Detect which cell encompasses the target text, then output its [X, Y] center coordinate. 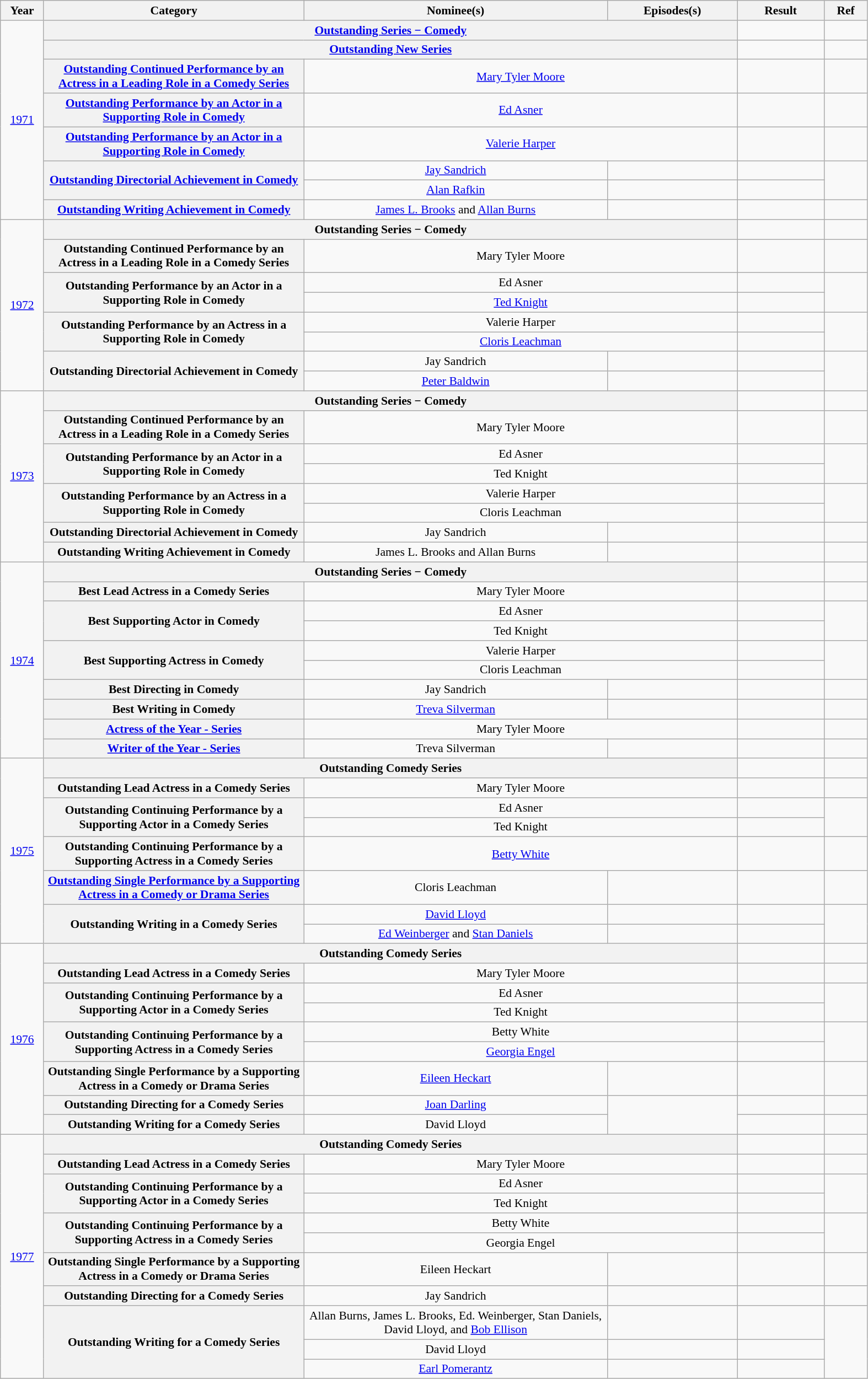
Category [174, 10]
Nominee(s) [456, 10]
Ed Weinberger and Stan Daniels [456, 934]
Ref [846, 10]
Allan Burns, James L. Brooks, Ed. Weinberger, Stan Daniels, David Lloyd, and Bob Ellison [456, 1322]
Episodes(s) [672, 10]
Result [781, 10]
Joan Darling [456, 1105]
Best Supporting Actor in Comedy [174, 621]
1975 [22, 851]
Earl Pomerantz [456, 1369]
1977 [22, 1257]
Writer of the Year - Series [174, 749]
Actress of the Year - Series [174, 729]
Best Writing in Comedy [174, 710]
1974 [22, 660]
1976 [22, 1039]
Outstanding Writing in a Comedy Series [174, 924]
1971 [22, 120]
Alan Rafkin [456, 190]
Peter Baldwin [456, 381]
Best Supporting Actress in Comedy [174, 661]
1972 [22, 305]
Best Lead Actress in a Comedy Series [174, 592]
Best Directing in Comedy [174, 690]
1973 [22, 476]
Outstanding New Series [390, 50]
Year [22, 10]
